Locate the cell with the specified text and output its [X, Y] center coordinate. 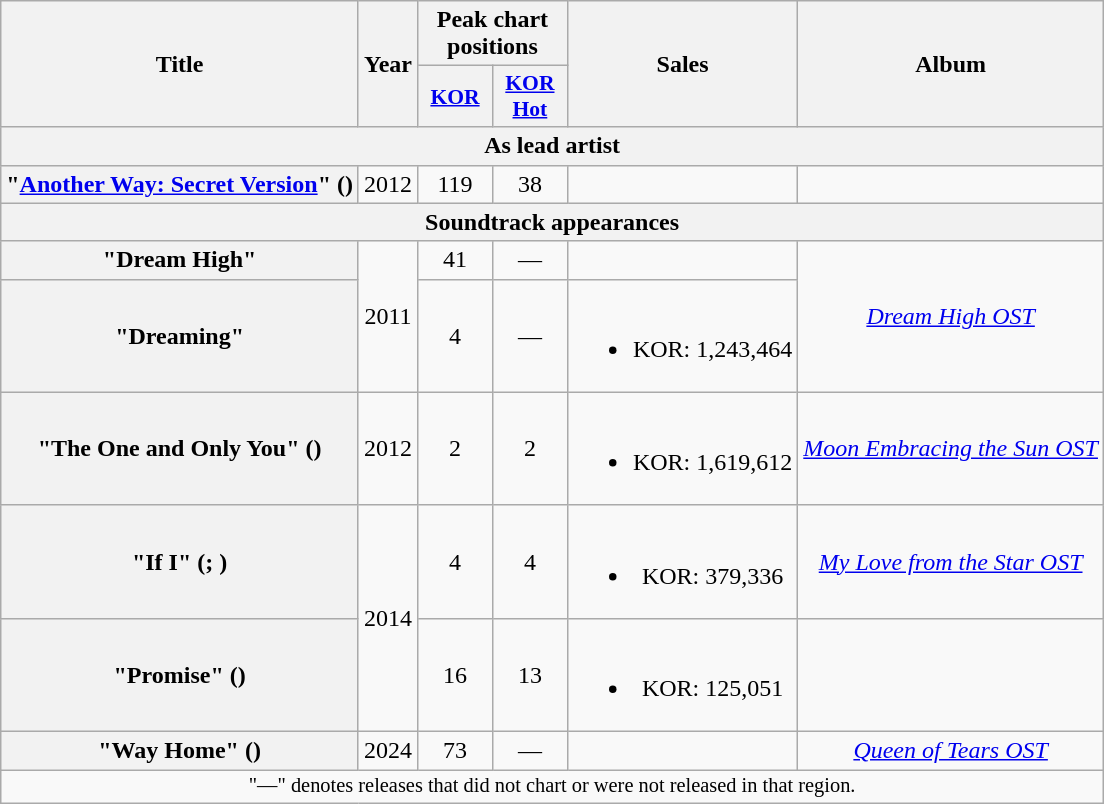
Dream High OST [951, 316]
"—" denotes releases that did not chart or were not released in that region. [552, 787]
As lead artist [552, 146]
KOR [456, 96]
41 [456, 260]
"The One and Only You" () [180, 448]
KOR Hot [530, 96]
2011 [388, 316]
Year [388, 64]
16 [456, 674]
Queen of Tears OST [951, 750]
38 [530, 184]
"Way Home" () [180, 750]
Album [951, 64]
2014 [388, 618]
KOR: 1,619,612 [682, 448]
My Love from the Star OST [951, 562]
"Dream High" [180, 260]
Title [180, 64]
KOR: 125,051 [682, 674]
Soundtrack appearances [552, 222]
Peak chart positions [493, 34]
KOR: 1,243,464 [682, 336]
119 [456, 184]
Moon Embracing the Sun OST [951, 448]
Sales [682, 64]
"Promise" () [180, 674]
KOR: 379,336 [682, 562]
"Dreaming" [180, 336]
13 [530, 674]
"Another Way: Secret Version" () [180, 184]
2024 [388, 750]
"If I" (; ) [180, 562]
73 [456, 750]
